Scan for the cell matching the given text and deliver its (x, y) coordinate at center. 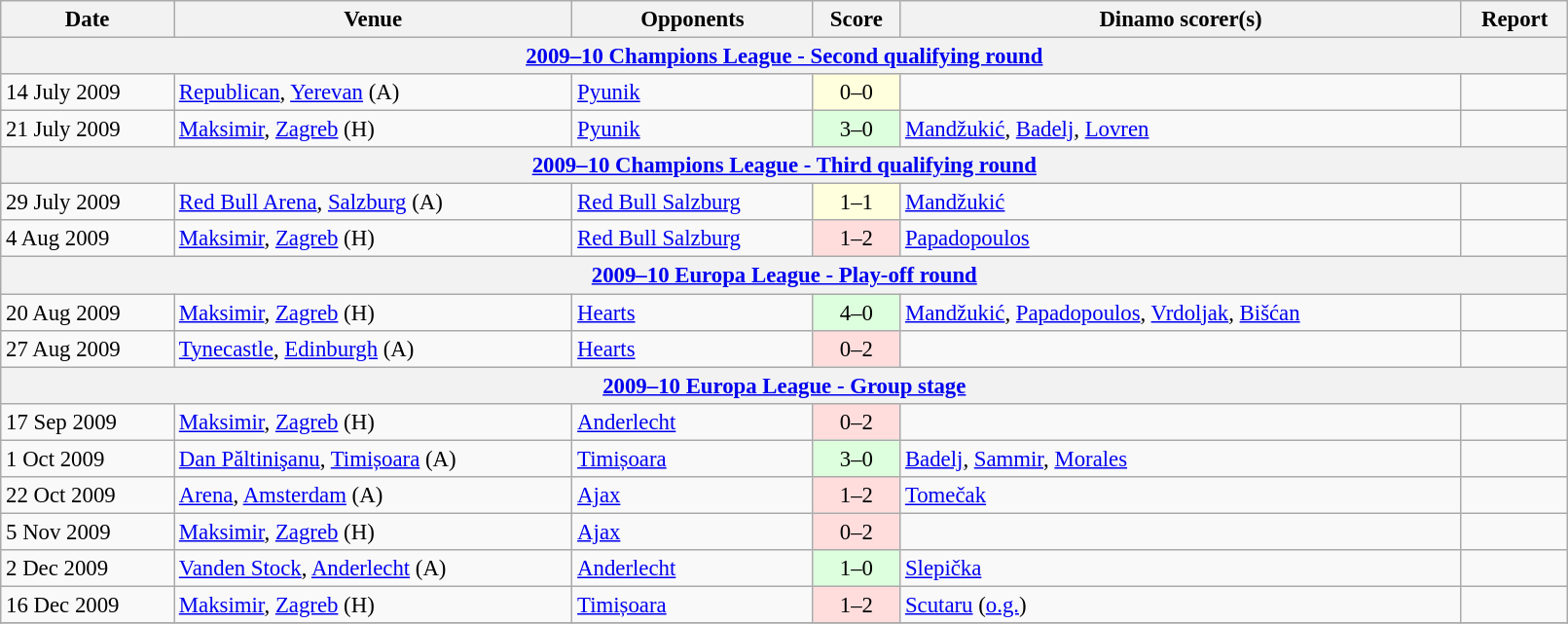
Mandžukić (1182, 202)
2009–10 Europa League - Play-off round (784, 275)
29 July 2009 (88, 202)
14 July 2009 (88, 92)
1 Oct 2009 (88, 459)
Vanden Stock, Anderlecht (A) (374, 569)
Dan Păltinişanu, Timișoara (A) (374, 459)
1–0 (857, 569)
Republican, Yerevan (A) (374, 92)
2009–10 Europa League - Group stage (784, 385)
Report (1514, 19)
2009–10 Champions League - Third qualifying round (784, 165)
27 Aug 2009 (88, 349)
Mandžukić, Badelj, Lovren (1182, 129)
2009–10 Champions League - Second qualifying round (784, 56)
17 Sep 2009 (88, 422)
Tynecastle, Edinburgh (A) (374, 349)
Scutaru (o.g.) (1182, 605)
2 Dec 2009 (88, 569)
Slepička (1182, 569)
4 Aug 2009 (88, 239)
20 Aug 2009 (88, 312)
Dinamo scorer(s) (1182, 19)
Red Bull Arena, Salzburg (A) (374, 202)
Score (857, 19)
Date (88, 19)
Tomečak (1182, 496)
1–1 (857, 202)
Opponents (693, 19)
16 Dec 2009 (88, 605)
Venue (374, 19)
21 July 2009 (88, 129)
5 Nov 2009 (88, 532)
Arena, Amsterdam (A) (374, 496)
4–0 (857, 312)
22 Oct 2009 (88, 496)
0–0 (857, 92)
Mandžukić, Papadopoulos, Vrdoljak, Bišćan (1182, 312)
Papadopoulos (1182, 239)
Badelj, Sammir, Morales (1182, 459)
